Output the [x, y] coordinate of the center of the cell containing the given text.  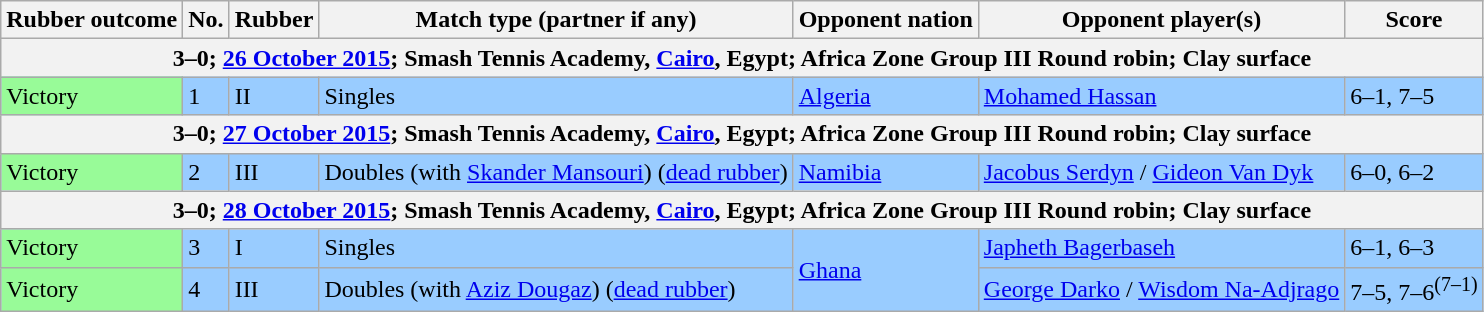
Namibia [886, 172]
Opponent player(s) [1161, 20]
6–0, 6–2 [1414, 172]
3–0; 28 October 2015; Smash Tennis Academy, Cairo, Egypt; Africa Zone Group III Round robin; Clay surface [742, 210]
Japheth Bagerbaseh [1161, 248]
Rubber [274, 20]
4 [206, 290]
I [274, 248]
1 [206, 96]
Rubber outcome [92, 20]
Score [1414, 20]
6–1, 7–5 [1414, 96]
7–5, 7–6(7–1) [1414, 290]
3 [206, 248]
6–1, 6–3 [1414, 248]
Doubles (with Aziz Dougaz) (dead rubber) [556, 290]
Match type (partner if any) [556, 20]
II [274, 96]
Opponent nation [886, 20]
3–0; 27 October 2015; Smash Tennis Academy, Cairo, Egypt; Africa Zone Group III Round robin; Clay surface [742, 134]
Jacobus Serdyn / Gideon Van Dyk [1161, 172]
No. [206, 20]
3–0; 26 October 2015; Smash Tennis Academy, Cairo, Egypt; Africa Zone Group III Round robin; Clay surface [742, 58]
Ghana [886, 270]
Algeria [886, 96]
George Darko / Wisdom Na-Adjrago [1161, 290]
Mohamed Hassan [1161, 96]
2 [206, 172]
Doubles (with Skander Mansouri) (dead rubber) [556, 172]
